Provide the [x, y] coordinate of the cell's center where the given text is located.  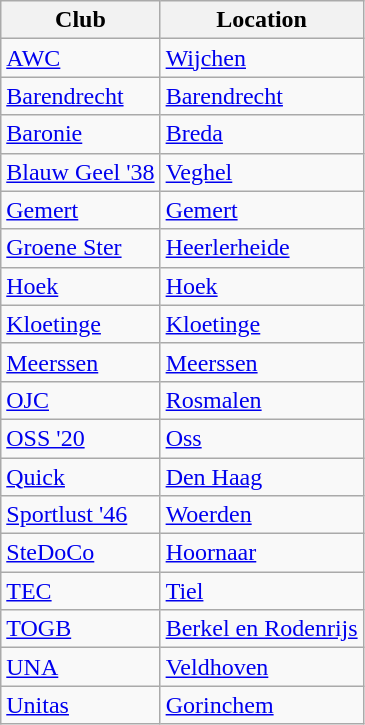
Wijchen [262, 58]
TOGB [80, 629]
Club [80, 20]
Unitas [80, 705]
Den Haag [262, 477]
Woerden [262, 515]
Berkel en Rodenrijs [262, 629]
Location [262, 20]
AWC [80, 58]
OJC [80, 400]
Breda [262, 134]
Tiel [262, 591]
Sportlust '46 [80, 515]
Baronie [80, 134]
Rosmalen [262, 400]
OSS '20 [80, 438]
Hoornaar [262, 553]
Veldhoven [262, 667]
SteDoCo [80, 553]
Heerlerheide [262, 248]
Groene Ster [80, 248]
Oss [262, 438]
Gorinchem [262, 705]
Veghel [262, 172]
TEC [80, 591]
UNA [80, 667]
Quick [80, 477]
Blauw Geel '38 [80, 172]
